For the text-containing cell, return its midpoint in [x, y] coordinate format. 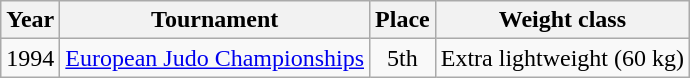
Place [403, 20]
Year [30, 20]
Tournament [215, 20]
European Judo Championships [215, 58]
5th [403, 58]
Extra lightweight (60 kg) [562, 58]
1994 [30, 58]
Weight class [562, 20]
